Provide the [X, Y] coordinate of the cell's center where the given text is located.  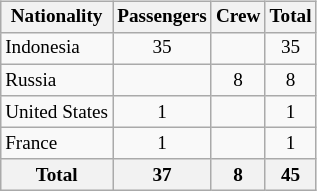
Passengers [162, 17]
Russia [57, 80]
Crew [238, 17]
Nationality [57, 17]
45 [290, 175]
France [57, 144]
United States [57, 112]
37 [162, 175]
Indonesia [57, 49]
